Return (x, y) of the center of cell containing provided text 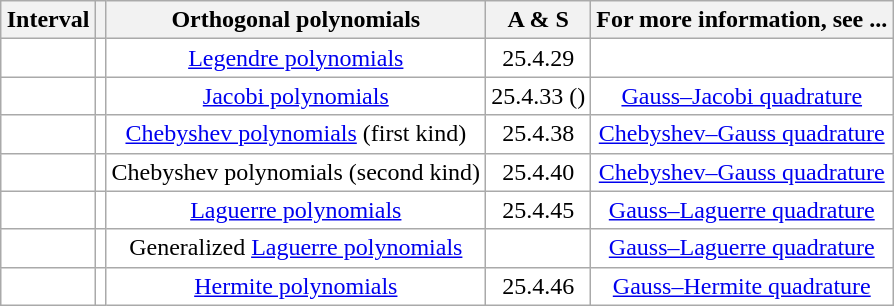
Legendre polynomials (296, 58)
25.4.33 () (538, 96)
Orthogonal polynomials (296, 20)
Generalized Laguerre polynomials (296, 248)
Hermite polynomials (296, 286)
Chebyshev polynomials (first kind) (296, 134)
25.4.46 (538, 286)
25.4.29 (538, 58)
For more information, see ... (742, 20)
25.4.45 (538, 210)
Gauss–Hermite quadrature (742, 286)
25.4.40 (538, 172)
A & S (538, 20)
Chebyshev polynomials (second kind) (296, 172)
Jacobi polynomials (296, 96)
25.4.38 (538, 134)
Gauss–Jacobi quadrature (742, 96)
Laguerre polynomials (296, 210)
Interval (48, 20)
